Find where the given text appears and provide that cell's center as (X, Y) coordinate. 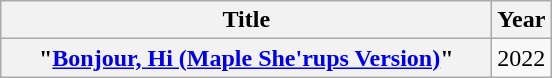
"Bonjour, Hi (Maple She'rups Version)" (246, 58)
2022 (522, 58)
Title (246, 20)
Year (522, 20)
